Output the [X, Y] coordinate of the center of the cell containing the given text.  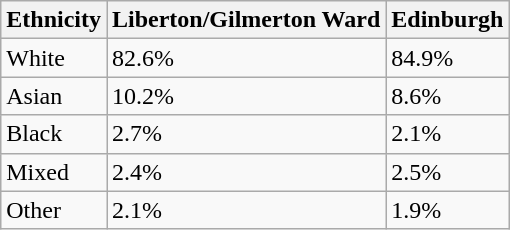
2.4% [246, 172]
Edinburgh [448, 20]
2.7% [246, 134]
Asian [54, 96]
10.2% [246, 96]
Other [54, 210]
Liberton/Gilmerton Ward [246, 20]
8.6% [448, 96]
84.9% [448, 58]
2.5% [448, 172]
1.9% [448, 210]
White [54, 58]
Mixed [54, 172]
Ethnicity [54, 20]
Black [54, 134]
82.6% [246, 58]
